Provide the [X, Y] coordinate of the cell's center where the given text is located.  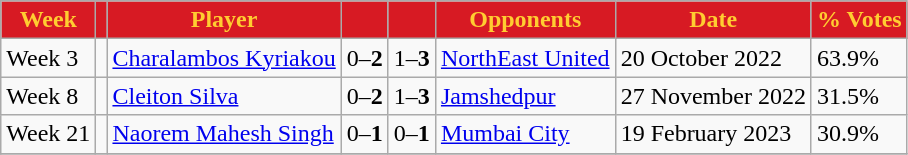
Mumbai City [525, 134]
NorthEast United [525, 58]
Charalambos Kyriakou [224, 58]
19 February 2023 [713, 134]
63.9% [859, 58]
20 October 2022 [713, 58]
Cleiton Silva [224, 96]
31.5% [859, 96]
Jamshedpur [525, 96]
Date [713, 20]
Player [224, 20]
Week 21 [48, 134]
Naorem Mahesh Singh [224, 134]
Week 3 [48, 58]
30.9% [859, 134]
Week [48, 20]
27 November 2022 [713, 96]
Opponents [525, 20]
% Votes [859, 20]
Week 8 [48, 96]
